Determine the [x, y] coordinate at the center of the cell enclosing the given text.  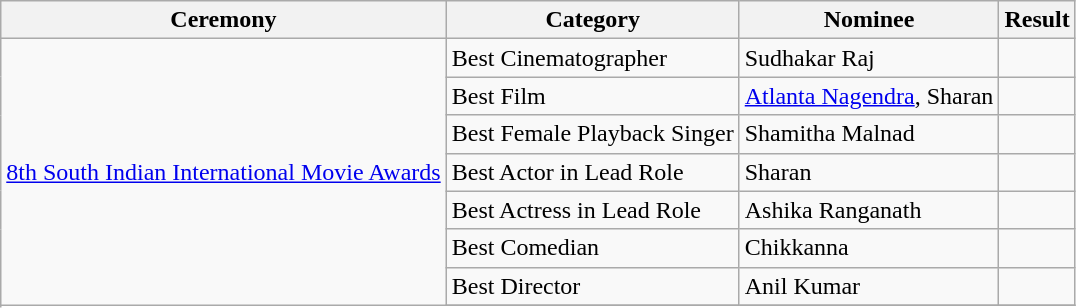
Best Female Playback Singer [592, 134]
Best Actor in Lead Role [592, 172]
Atlanta Nagendra, Sharan [869, 96]
Result [1037, 20]
Anil Kumar [869, 286]
Best Cinematographer [592, 58]
Best Director [592, 286]
Sharan [869, 172]
Category [592, 20]
8th South Indian International Movie Awards [224, 172]
Best Comedian [592, 248]
Ashika Ranganath [869, 210]
Shamitha Malnad [869, 134]
Ceremony [224, 20]
Best Actress in Lead Role [592, 210]
Chikkanna [869, 248]
Sudhakar Raj [869, 58]
Best Film [592, 96]
Nominee [869, 20]
